Pinpoint the cell where the given text exists, returning its (X, Y) midpoint coordinate. 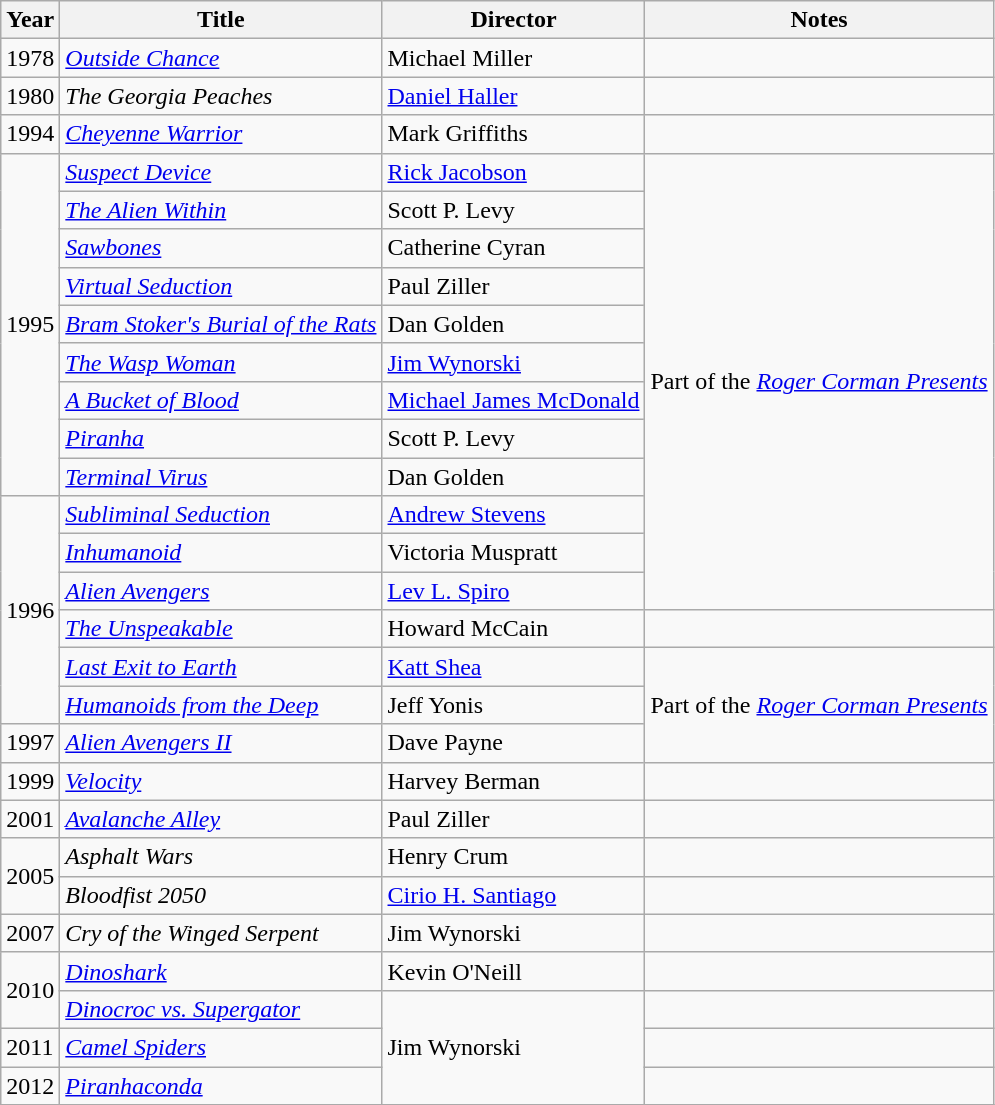
Catherine Cyran (514, 248)
The Wasp Woman (221, 362)
Terminal Virus (221, 477)
2005 (30, 876)
Michael James McDonald (514, 400)
Harvey Berman (514, 781)
1995 (30, 324)
Avalanche Alley (221, 819)
Alien Avengers (221, 591)
Cheyenne Warrior (221, 134)
1996 (30, 610)
Director (514, 20)
The Georgia Peaches (221, 96)
Humanoids from the Deep (221, 705)
Bloodfist 2050 (221, 895)
1978 (30, 58)
Asphalt Wars (221, 857)
The Unspeakable (221, 629)
Outside Chance (221, 58)
Howard McCain (514, 629)
Notes (819, 20)
1994 (30, 134)
Henry Crum (514, 857)
Subliminal Seduction (221, 515)
Title (221, 20)
2012 (30, 1085)
2007 (30, 933)
Virtual Seduction (221, 286)
Daniel Haller (514, 96)
1980 (30, 96)
Alien Avengers II (221, 743)
Dave Payne (514, 743)
Piranha (221, 438)
Year (30, 20)
2001 (30, 819)
Cry of the Winged Serpent (221, 933)
Andrew Stevens (514, 515)
2011 (30, 1047)
Cirio H. Santiago (514, 895)
Bram Stoker's Burial of the Rats (221, 324)
Last Exit to Earth (221, 667)
Inhumanoid (221, 553)
Camel Spiders (221, 1047)
Dinocroc vs. Supergator (221, 1009)
Piranhaconda (221, 1085)
Velocity (221, 781)
Dinoshark (221, 971)
Sawbones (221, 248)
Victoria Muspratt (514, 553)
The Alien Within (221, 210)
Rick Jacobson (514, 172)
1999 (30, 781)
1997 (30, 743)
Lev L. Spiro (514, 591)
Michael Miller (514, 58)
Kevin O'Neill (514, 971)
Suspect Device (221, 172)
2010 (30, 990)
A Bucket of Blood (221, 400)
Mark Griffiths (514, 134)
Jeff Yonis (514, 705)
Katt Shea (514, 667)
